Provide the [X, Y] coordinate of the cell's center where the given text is located.  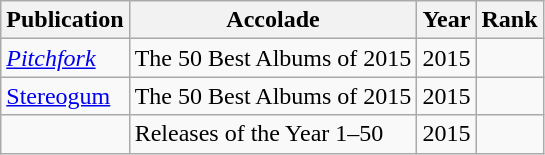
Pitchfork [65, 58]
Releases of the Year 1–50 [273, 134]
Accolade [273, 20]
Publication [65, 20]
Rank [510, 20]
Year [446, 20]
Stereogum [65, 96]
